For the text-containing cell, return its midpoint in (x, y) coordinate format. 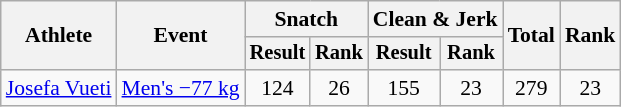
Athlete (59, 36)
26 (339, 88)
Clean & Jerk (436, 19)
124 (278, 88)
279 (532, 88)
Josefa Vueti (59, 88)
Snatch (306, 19)
Event (181, 36)
155 (404, 88)
Total (532, 36)
Men's −77 kg (181, 88)
